Extract the (X, Y) coordinate from the center of the cell holding the provided text.  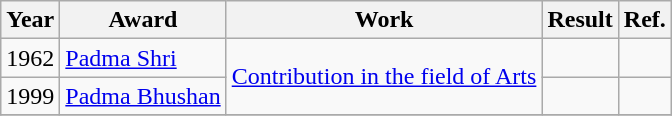
Award (143, 20)
Year (30, 20)
Result (580, 20)
Padma Shri (143, 58)
Contribution in the field of Arts (384, 77)
1962 (30, 58)
Work (384, 20)
Padma Bhushan (143, 96)
Ref. (644, 20)
1999 (30, 96)
